Extract the (x, y) coordinate from the center of the cell holding the provided text.  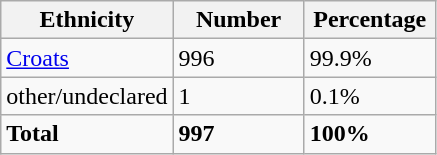
Number (238, 20)
Ethnicity (87, 20)
996 (238, 58)
997 (238, 134)
100% (370, 134)
Percentage (370, 20)
Total (87, 134)
99.9% (370, 58)
0.1% (370, 96)
Croats (87, 58)
other/undeclared (87, 96)
1 (238, 96)
